Locate the cell with the specified text and output its (X, Y) center coordinate. 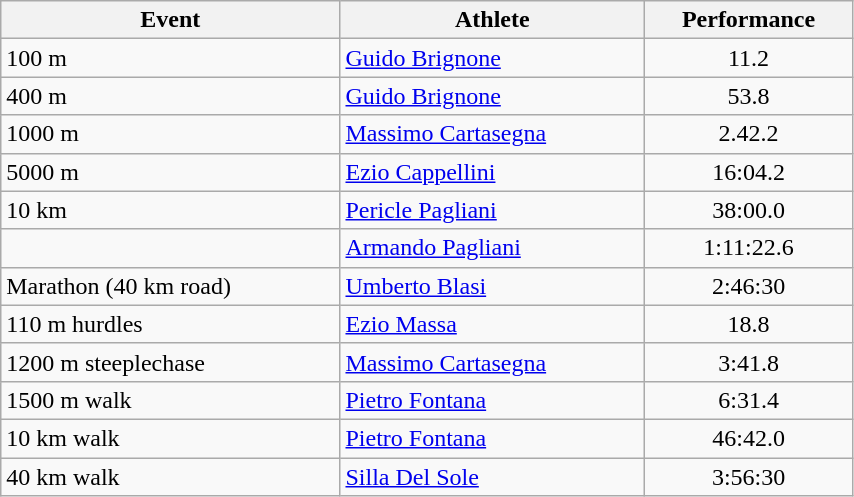
400 m (170, 96)
Silla Del Sole (492, 477)
Ezio Cappellini (492, 172)
110 m hurdles (170, 324)
10 km (170, 210)
1000 m (170, 134)
Marathon (40 km road) (170, 286)
5000 m (170, 172)
1:11:22.6 (749, 248)
46:42.0 (749, 438)
3:56:30 (749, 477)
40 km walk (170, 477)
53.8 (749, 96)
Athlete (492, 20)
38:00.0 (749, 210)
2.42.2 (749, 134)
10 km walk (170, 438)
2:46:30 (749, 286)
11.2 (749, 58)
1200 m steeplechase (170, 362)
Ezio Massa (492, 324)
Event (170, 20)
100 m (170, 58)
16:04.2 (749, 172)
18.8 (749, 324)
Umberto Blasi (492, 286)
Armando Pagliani (492, 248)
3:41.8 (749, 362)
6:31.4 (749, 400)
Performance (749, 20)
Pericle Pagliani (492, 210)
1500 m walk (170, 400)
